Detect which cell encompasses the target text, then output its (x, y) center coordinate. 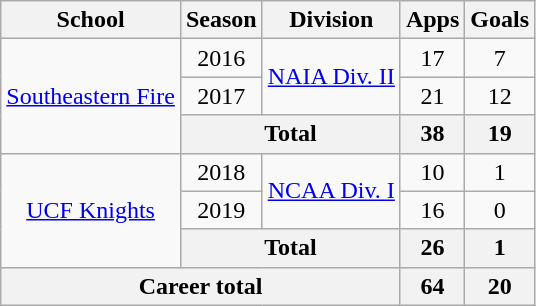
NCAA Div. I (331, 191)
10 (432, 172)
2018 (221, 172)
21 (432, 96)
Apps (432, 20)
UCF Knights (91, 210)
School (91, 20)
19 (500, 134)
2016 (221, 58)
Goals (500, 20)
17 (432, 58)
64 (432, 286)
0 (500, 210)
Southeastern Fire (91, 96)
2017 (221, 96)
26 (432, 248)
38 (432, 134)
Season (221, 20)
Division (331, 20)
12 (500, 96)
20 (500, 286)
16 (432, 210)
NAIA Div. II (331, 77)
Career total (201, 286)
2019 (221, 210)
7 (500, 58)
